Pinpoint the cell where the given text exists, returning its (X, Y) midpoint coordinate. 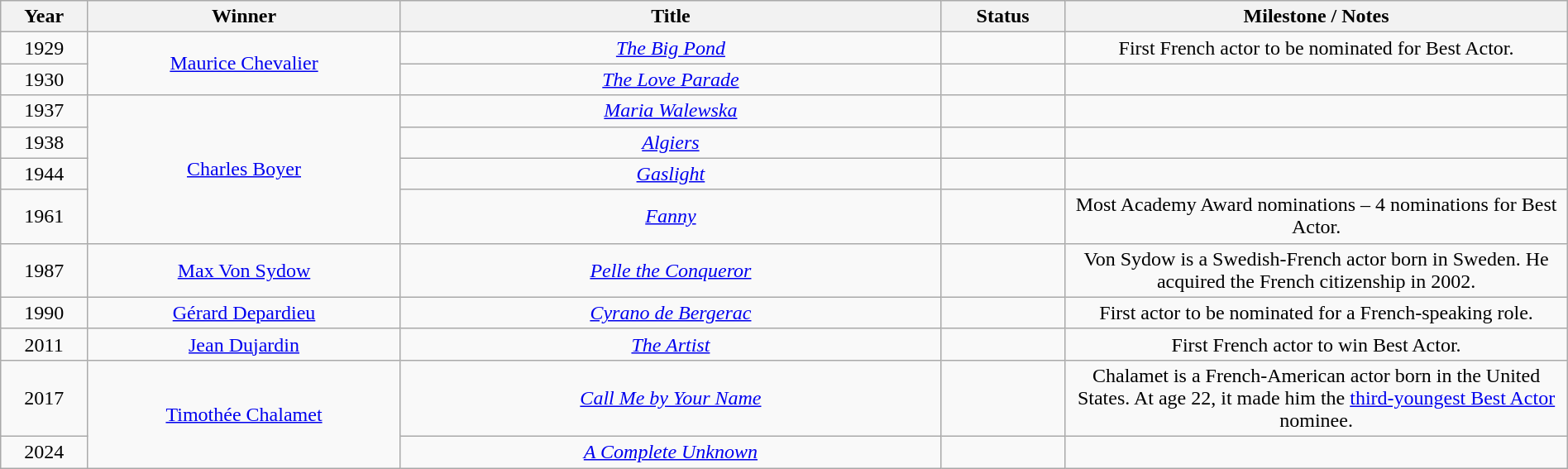
Milestone / Notes (1317, 17)
The Big Pond (670, 48)
Cyrano de Bergerac (670, 313)
1961 (45, 217)
Algiers (670, 142)
1990 (45, 313)
Call Me by Your Name (670, 398)
2024 (45, 452)
Gérard Depardieu (245, 313)
Fanny (670, 217)
The Artist (670, 344)
Winner (245, 17)
Timothée Chalamet (245, 414)
2017 (45, 398)
Max Von Sydow (245, 270)
Year (45, 17)
Von Sydow is a Swedish-French actor born in Sweden. He acquired the French citizenship in 2002. (1317, 270)
Chalamet is a French-American actor born in the United States. At age 22, it made him the third-youngest Best Actor nominee. (1317, 398)
Status (1002, 17)
Jean Dujardin (245, 344)
First actor to be nominated for a French-speaking role. (1317, 313)
First French actor to win Best Actor. (1317, 344)
Title (670, 17)
A Complete Unknown (670, 452)
1937 (45, 111)
1929 (45, 48)
Charles Boyer (245, 169)
Pelle the Conqueror (670, 270)
First French actor to be nominated for Best Actor. (1317, 48)
2011 (45, 344)
1930 (45, 79)
Most Academy Award nominations – 4 nominations for Best Actor. (1317, 217)
1987 (45, 270)
Maurice Chevalier (245, 64)
1944 (45, 174)
Gaslight (670, 174)
The Love Parade (670, 79)
1938 (45, 142)
Maria Walewska (670, 111)
